Scan for the cell matching the given text and deliver its [X, Y] coordinate at center. 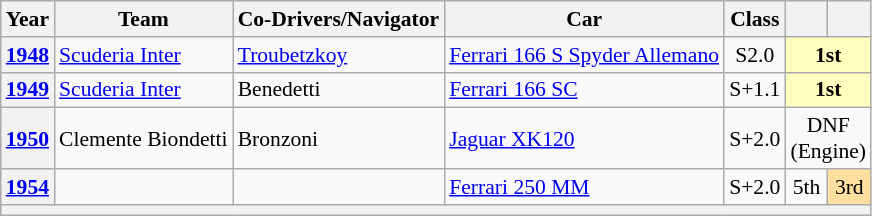
1949 [28, 90]
1950 [28, 138]
Benedetti [339, 90]
Troubetzkoy [339, 55]
1954 [28, 187]
Bronzoni [339, 138]
DNF(Engine) [828, 138]
Year [28, 19]
Car [584, 19]
Team [144, 19]
S+1.1 [754, 90]
S2.0 [754, 55]
3rd [850, 187]
Jaguar XK120 [584, 138]
Ferrari 166 S Spyder Allemano [584, 55]
1948 [28, 55]
Clemente Biondetti [144, 138]
Ferrari 166 SC [584, 90]
Ferrari 250 MM [584, 187]
Co-Drivers/Navigator [339, 19]
Class [754, 19]
5th [806, 187]
